Pinpoint the cell where the given text exists, returning its (X, Y) midpoint coordinate. 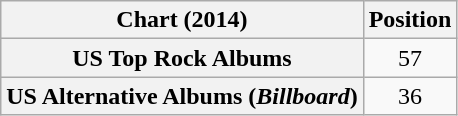
US Top Rock Albums (182, 58)
36 (410, 96)
Position (410, 20)
US Alternative Albums (Billboard) (182, 96)
57 (410, 58)
Chart (2014) (182, 20)
